Capture the cell that displays the provided text and extract its (X, Y) central coordinate. 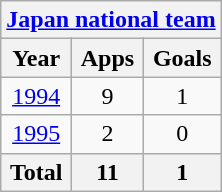
Total (36, 172)
11 (108, 172)
Apps (108, 58)
2 (108, 134)
Japan national team (111, 20)
0 (182, 134)
1995 (36, 134)
Year (36, 58)
1994 (36, 96)
9 (108, 96)
Goals (182, 58)
